Return the (x, y) coordinate for the center point of the cell that contains the specified text.  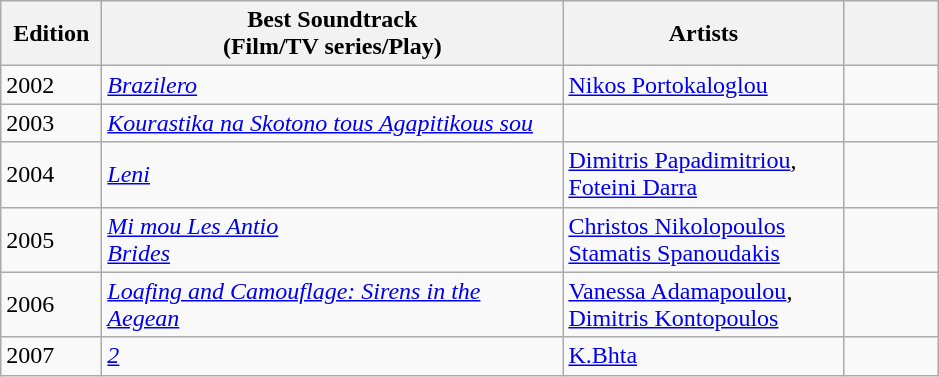
Leni (332, 174)
Brazilero (332, 85)
Nikos Portokaloglou (704, 85)
Dimitris Papadimitriou, Foteini Darra (704, 174)
Vanessa Adamapoulou, Dimitris Kontopoulos (704, 304)
Edition (52, 34)
2007 (52, 356)
Best Soundtrack (Film/TV series/Play) (332, 34)
Mi mou Les AntioBrides (332, 240)
2004 (52, 174)
Loafing and Camouflage: Sirens in the Aegean (332, 304)
Artists (704, 34)
K.Bhta (704, 356)
Christos NikolopoulosStamatis Spanoudakis (704, 240)
Kourastika na Skotono tous Agapitikous sou (332, 123)
2005 (52, 240)
2 (332, 356)
2003 (52, 123)
2006 (52, 304)
2002 (52, 85)
